Return (x, y) of the center of cell containing provided text 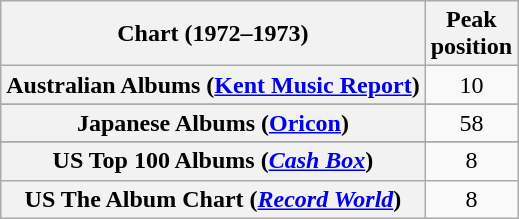
10 (471, 85)
Australian Albums (Kent Music Report) (213, 85)
US Top 100 Albums (Cash Box) (213, 161)
Chart (1972–1973) (213, 34)
US The Album Chart (Record World) (213, 199)
58 (471, 123)
Japanese Albums (Oricon) (213, 123)
Peakposition (471, 34)
